Find where the given text appears and provide that cell's center as (x, y) coordinate. 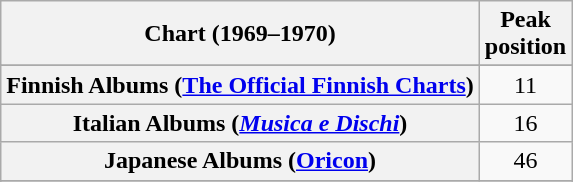
Chart (1969–1970) (240, 34)
Finnish Albums (The Official Finnish Charts) (240, 85)
Italian Albums (Musica e Dischi) (240, 123)
Peakposition (525, 34)
Japanese Albums (Oricon) (240, 161)
11 (525, 85)
16 (525, 123)
46 (525, 161)
